Determine the [x, y] coordinate at the center of the cell enclosing the given text.  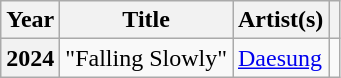
2024 [30, 58]
Year [30, 20]
Title [146, 20]
Daesung [280, 58]
Artist(s) [280, 20]
"Falling Slowly" [146, 58]
